Pinpoint the cell where the given text exists, returning its (X, Y) midpoint coordinate. 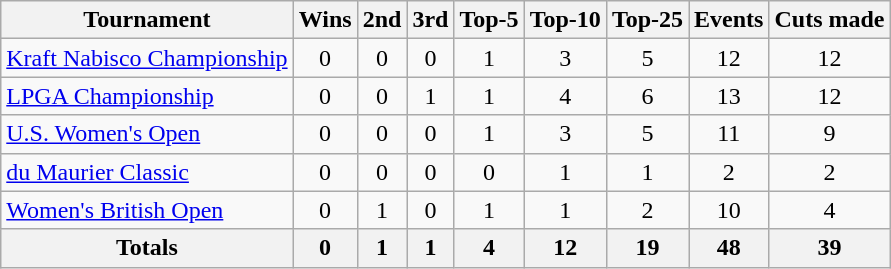
39 (830, 248)
Top-5 (489, 20)
13 (729, 96)
LPGA Championship (147, 96)
Cuts made (830, 20)
3rd (430, 20)
Women's British Open (147, 210)
9 (830, 134)
Totals (147, 248)
48 (729, 248)
Top-25 (647, 20)
Kraft Nabisco Championship (147, 58)
6 (647, 96)
Top-10 (565, 20)
U.S. Women's Open (147, 134)
Events (729, 20)
10 (729, 210)
2nd (382, 20)
19 (647, 248)
Tournament (147, 20)
du Maurier Classic (147, 172)
Wins (325, 20)
11 (729, 134)
